Provide the (x, y) coordinate of the cell's center where the given text is located.  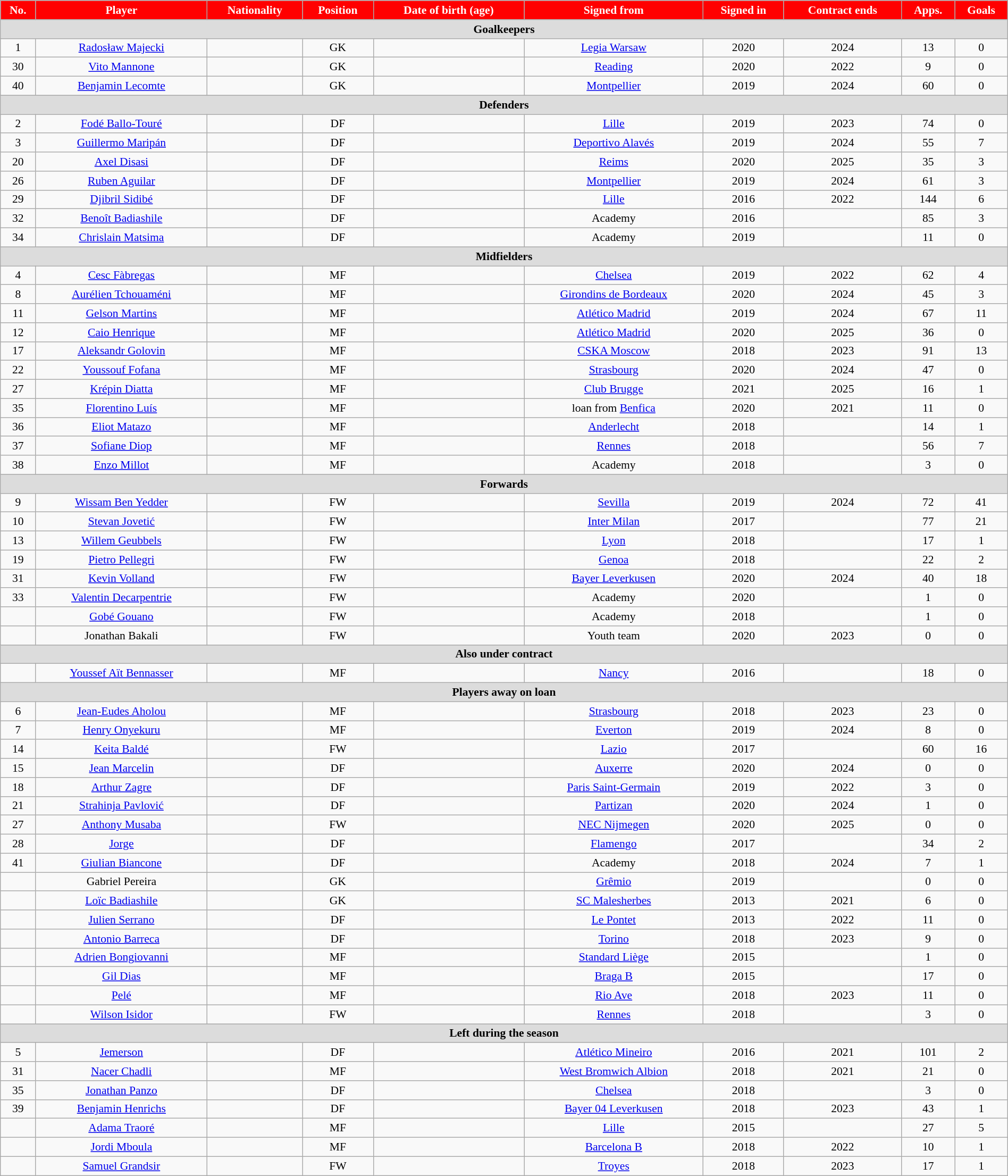
61 (928, 181)
Legia Warsaw (614, 48)
Genoa (614, 560)
19 (18, 560)
Aurélien Tchouaméni (121, 295)
12 (18, 332)
Jonathan Bakali (121, 636)
loan from Benfica (614, 408)
Girondins de Bordeaux (614, 295)
Adama Traoré (121, 1128)
Aleksandr Golovin (121, 351)
45 (928, 295)
Nacer Chadli (121, 1071)
Braga B (614, 977)
Gobé Gouano (121, 616)
Troyes (614, 1166)
29 (18, 199)
85 (928, 219)
Bayer 04 Leverkusen (614, 1109)
Deportivo Alavés (614, 143)
Julien Serrano (121, 920)
Jemerson (121, 1053)
Benjamin Lecomte (121, 86)
Apps. (928, 10)
Left during the season (504, 1033)
Jorge (121, 844)
Bayer Leverkusen (614, 579)
15 (18, 768)
33 (18, 598)
Eliot Matazo (121, 427)
Jordi Mboula (121, 1147)
Pietro Pellegri (121, 560)
Florentino Luís (121, 408)
72 (928, 503)
Strahinja Pavlović (121, 806)
Barcelona B (614, 1147)
Date of birth (age) (449, 10)
Adrien Bongiovanni (121, 957)
Inter Milan (614, 522)
Valentin Decarpentrie (121, 598)
Also under contract (504, 654)
Wilson Isidor (121, 1014)
Loïc Badiashile (121, 901)
Standard Liège (614, 957)
NEC Nijmegen (614, 825)
Stevan Jovetić (121, 522)
Auxerre (614, 768)
Le Pontet (614, 920)
55 (928, 143)
West Bromwich Albion (614, 1071)
Pelé (121, 996)
Goals (981, 10)
Djibril Sidibé (121, 199)
43 (928, 1109)
Benjamin Henrichs (121, 1109)
Giulian Biancone (121, 863)
Jean-Eudes Aholou (121, 711)
Nancy (614, 673)
Everton (614, 730)
Chrislain Matsima (121, 238)
Goalkeepers (504, 29)
101 (928, 1053)
28 (18, 844)
Youth team (614, 636)
Anderlecht (614, 427)
Sevilla (614, 503)
Gabriel Pereira (121, 882)
Anthony Musaba (121, 825)
Henry Onyekuru (121, 730)
Lazio (614, 749)
74 (928, 124)
62 (928, 276)
Partizan (614, 806)
Jonathan Panzo (121, 1090)
Radosław Majecki (121, 48)
26 (18, 181)
No. (18, 10)
Cesc Fàbregas (121, 276)
Vito Mannone (121, 67)
Nationality (255, 10)
Willem Geubbels (121, 541)
144 (928, 199)
Paris Saint-Germain (614, 787)
Caio Henrique (121, 332)
Defenders (504, 105)
56 (928, 446)
Reading (614, 67)
47 (928, 370)
Youssouf Fofana (121, 370)
Player (121, 10)
Ruben Aguilar (121, 181)
Gelson Martins (121, 313)
Club Brugge (614, 389)
Jean Marcelin (121, 768)
Position (338, 10)
Players away on loan (504, 693)
Krépin Diatta (121, 389)
30 (18, 67)
Guillermo Maripán (121, 143)
Axel Disasi (121, 162)
Signed in (743, 10)
39 (18, 1109)
67 (928, 313)
Keita Baldé (121, 749)
Flamengo (614, 844)
Samuel Grandsir (121, 1166)
37 (18, 446)
Atlético Mineiro (614, 1053)
Kevin Volland (121, 579)
Antonio Barreca (121, 939)
Reims (614, 162)
Signed from (614, 10)
Fodé Ballo-Touré (121, 124)
CSKA Moscow (614, 351)
Forwards (504, 484)
23 (928, 711)
Enzo Millot (121, 465)
Contract ends (842, 10)
Gil Dias (121, 977)
91 (928, 351)
Rio Ave (614, 996)
20 (18, 162)
Midfielders (504, 256)
Lyon (614, 541)
Benoît Badiashile (121, 219)
SC Malesherbes (614, 901)
Torino (614, 939)
38 (18, 465)
Youssef Aït Bennasser (121, 673)
32 (18, 219)
Wissam Ben Yedder (121, 503)
77 (928, 522)
Grêmio (614, 882)
Sofiane Diop (121, 446)
Arthur Zagre (121, 787)
